From the cell containing the given text, extract its center point as (x, y) coordinate. 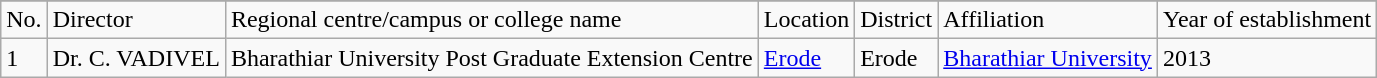
1 (24, 58)
Director (136, 20)
Regional centre/campus or college name (492, 20)
2013 (1266, 58)
Bharathiar University (1048, 58)
Location (806, 20)
Affiliation (1048, 20)
District (896, 20)
Bharathiar University Post Graduate Extension Centre (492, 58)
No. (24, 20)
Year of establishment (1266, 20)
Dr. C. VADIVEL (136, 58)
